Detect which cell encompasses the target text, then output its [x, y] center coordinate. 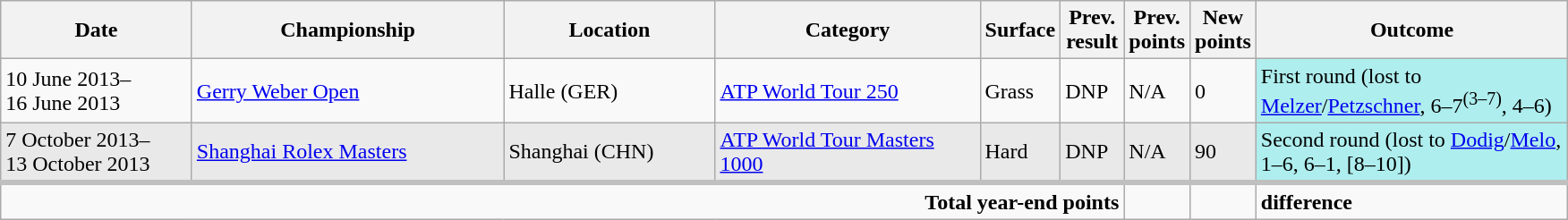
Shanghai Rolex Masters [347, 152]
Hard [1020, 152]
Halle (GER) [609, 91]
Gerry Weber Open [347, 91]
Prev. points [1157, 30]
Location [609, 30]
10 June 2013–16 June 2013 [97, 91]
Prev. result [1092, 30]
90 [1223, 152]
Grass [1020, 91]
0 [1223, 91]
Shanghai (CHN) [609, 152]
Surface [1020, 30]
7 October 2013–13 October 2013 [97, 152]
Second round (lost to Dodig/Melo, 1–6, 6–1, [8–10]) [1412, 152]
ATP World Tour 250 [848, 91]
Total year-end points [562, 201]
difference [1412, 201]
New points [1223, 30]
Date [97, 30]
Outcome [1412, 30]
ATP World Tour Masters 1000 [848, 152]
Category [848, 30]
First round (lost to Melzer/Petzschner, 6–7(3–7), 4–6) [1412, 91]
Championship [347, 30]
